Scan for the cell matching the given text and deliver its (x, y) coordinate at center. 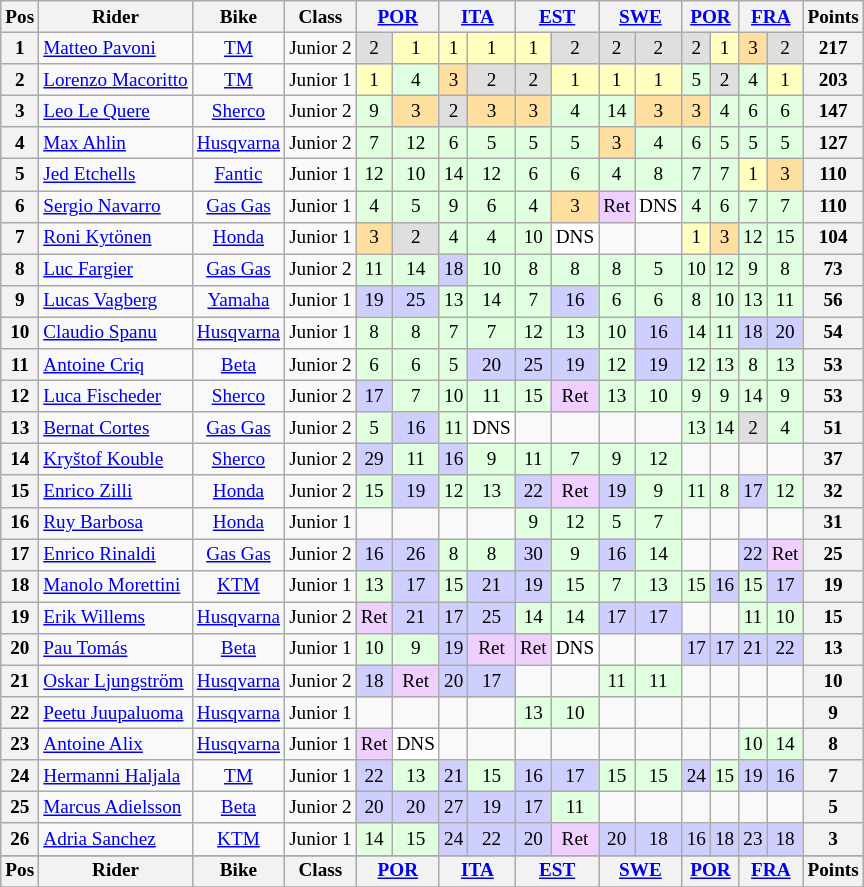
Antoine Criq (116, 365)
Oskar Ljungström (116, 681)
Luc Fargier (116, 270)
73 (833, 270)
Leo Le Quere (116, 111)
Hermanni Haljala (116, 776)
56 (833, 301)
Adria Sanchez (116, 839)
Matteo Pavoni (116, 48)
Erik Willems (116, 618)
Lucas Vagberg (116, 301)
104 (833, 238)
147 (833, 111)
51 (833, 428)
Antoine Alix (116, 744)
54 (833, 333)
127 (833, 143)
Fantic (238, 175)
Luca Fischeder (116, 396)
Jed Etchells (116, 175)
Max Ahlin (116, 143)
27 (453, 808)
37 (833, 460)
Ruy Barbosa (116, 523)
Bernat Cortes (116, 428)
203 (833, 80)
Lorenzo Macoritto (116, 80)
Enrico Zilli (116, 491)
31 (833, 523)
Kryštof Kouble (116, 460)
30 (533, 554)
Claudio Spanu (116, 333)
32 (833, 491)
29 (374, 460)
Sergio Navarro (116, 206)
Roni Kytönen (116, 238)
Manolo Morettini (116, 586)
Yamaha (238, 301)
Enrico Rinaldi (116, 554)
Marcus Adielsson (116, 808)
217 (833, 48)
Pau Tomás (116, 649)
Peetu Juupaluoma (116, 713)
